For the text-containing cell, return its midpoint in [x, y] coordinate format. 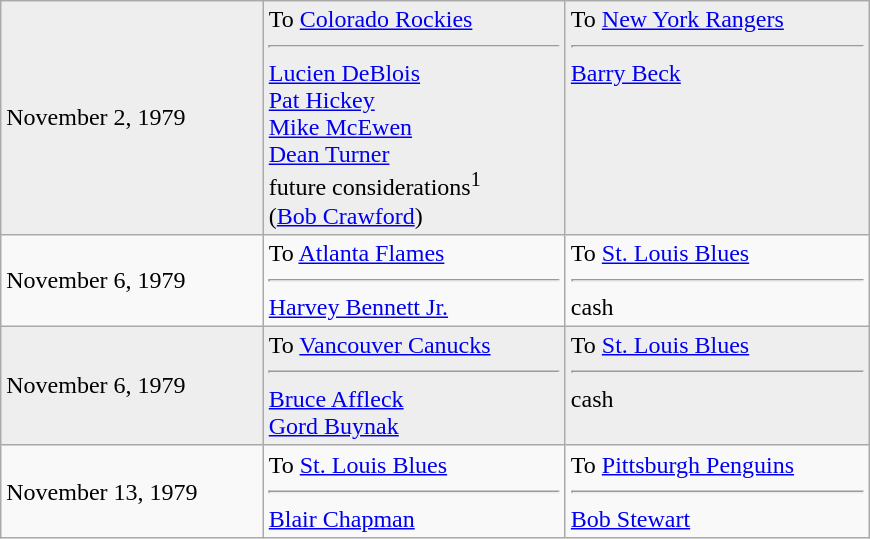
To Vancouver CanucksBruce AffleckGord Buynak [414, 386]
To St. Louis BluesBlair Chapman [414, 491]
To New York RangersBarry Beck [717, 118]
To Colorado RockiesLucien DeBloisPat HickeyMike McEwenDean Turnerfuture considerations1(Bob Crawford) [414, 118]
November 13, 1979 [132, 491]
November 2, 1979 [132, 118]
To Atlanta FlamesHarvey Bennett Jr. [414, 280]
To Pittsburgh PenguinsBob Stewart [717, 491]
